Capture the cell that displays the provided text and extract its (X, Y) central coordinate. 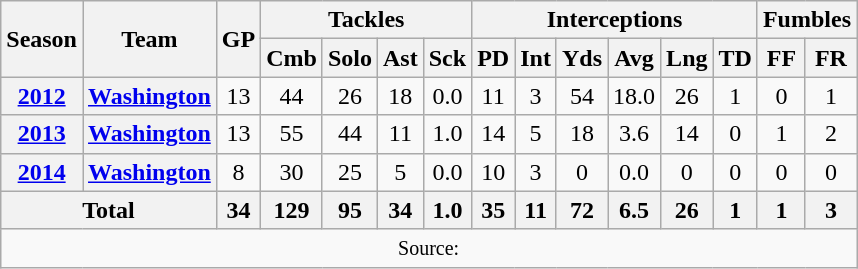
Avg (634, 58)
18.0 (634, 96)
Sck (447, 58)
Source: (429, 248)
35 (494, 210)
Solo (350, 58)
Season (42, 39)
6.5 (634, 210)
Yds (582, 58)
Int (536, 58)
54 (582, 96)
72 (582, 210)
TD (735, 58)
3.6 (634, 134)
25 (350, 172)
Lng (687, 58)
Fumbles (806, 20)
Total (109, 210)
129 (292, 210)
Tackles (366, 20)
2014 (42, 172)
GP (238, 39)
Interceptions (615, 20)
2 (830, 134)
2013 (42, 134)
Team (149, 39)
55 (292, 134)
8 (238, 172)
FR (830, 58)
10 (494, 172)
Ast (400, 58)
30 (292, 172)
Cmb (292, 58)
2012 (42, 96)
FF (781, 58)
PD (494, 58)
95 (350, 210)
